For the text-containing cell, return its midpoint in (x, y) coordinate format. 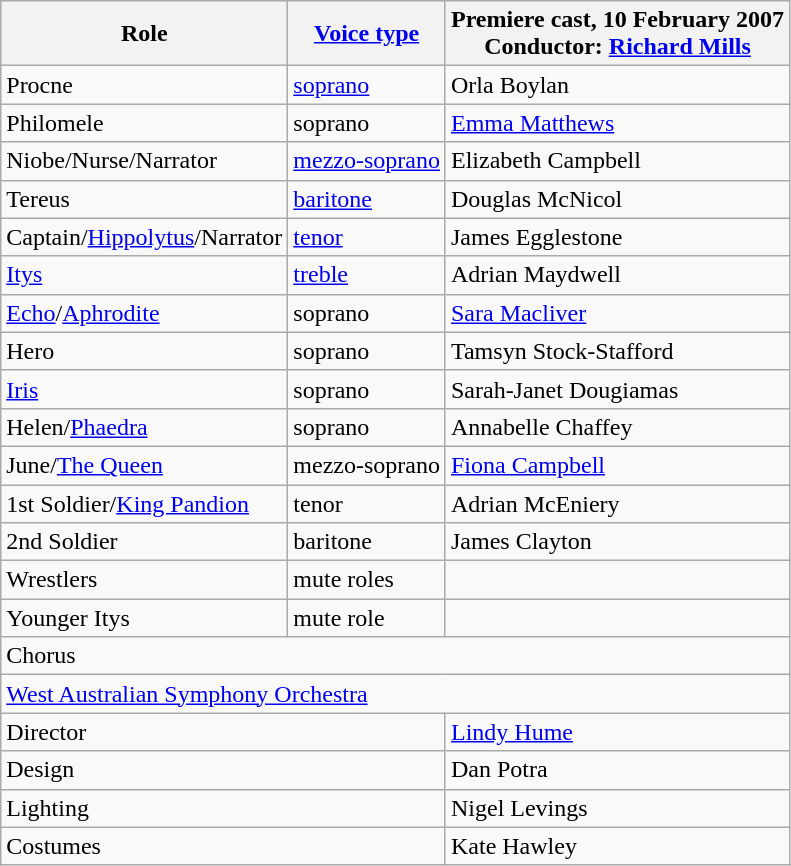
West Australian Symphony Orchestra (396, 694)
Costumes (224, 846)
Emma Matthews (617, 123)
Iris (144, 389)
Itys (144, 275)
Elizabeth Campbell (617, 161)
Sara Macliver (617, 313)
Lighting (224, 808)
Dan Potra (617, 770)
treble (367, 275)
Douglas McNicol (617, 199)
mute role (367, 618)
Premiere cast, 10 February 2007Conductor: Richard Mills (617, 34)
Helen/Phaedra (144, 427)
Nigel Levings (617, 808)
June/The Queen (144, 465)
James Egglestone (617, 237)
Voice type (367, 34)
Role (144, 34)
Chorus (396, 656)
Procne (144, 85)
Fiona Campbell (617, 465)
Kate Hawley (617, 846)
Wrestlers (144, 580)
Philomele (144, 123)
2nd Soldier (144, 542)
James Clayton (617, 542)
mute roles (367, 580)
Lindy Hume (617, 732)
Captain/Hippolytus/Narrator (144, 237)
Hero (144, 351)
Tereus (144, 199)
Adrian Maydwell (617, 275)
Sarah-Janet Dougiamas (617, 389)
Annabelle Chaffey (617, 427)
Adrian McEniery (617, 503)
1st Soldier/King Pandion (144, 503)
Director (224, 732)
Echo/Aphrodite (144, 313)
Younger Itys (144, 618)
Niobe/Nurse/Narrator (144, 161)
Tamsyn Stock-Stafford (617, 351)
Design (224, 770)
Orla Boylan (617, 85)
